Pinpoint the cell where the given text exists, returning its (x, y) midpoint coordinate. 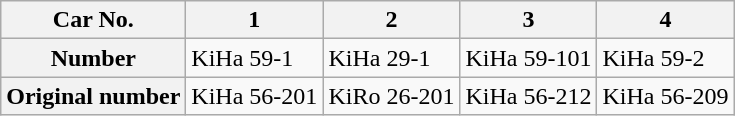
3 (528, 20)
KiHa 29-1 (392, 58)
KiHa 56-209 (666, 96)
KiHa 59-1 (254, 58)
Number (94, 58)
KiHa 56-212 (528, 96)
1 (254, 20)
2 (392, 20)
Car No. (94, 20)
KiRo 26-201 (392, 96)
KiHa 59-2 (666, 58)
KiHa 59-101 (528, 58)
Original number (94, 96)
KiHa 56-201 (254, 96)
4 (666, 20)
